Return the [X, Y] coordinate for the center point of the cell that contains the specified text.  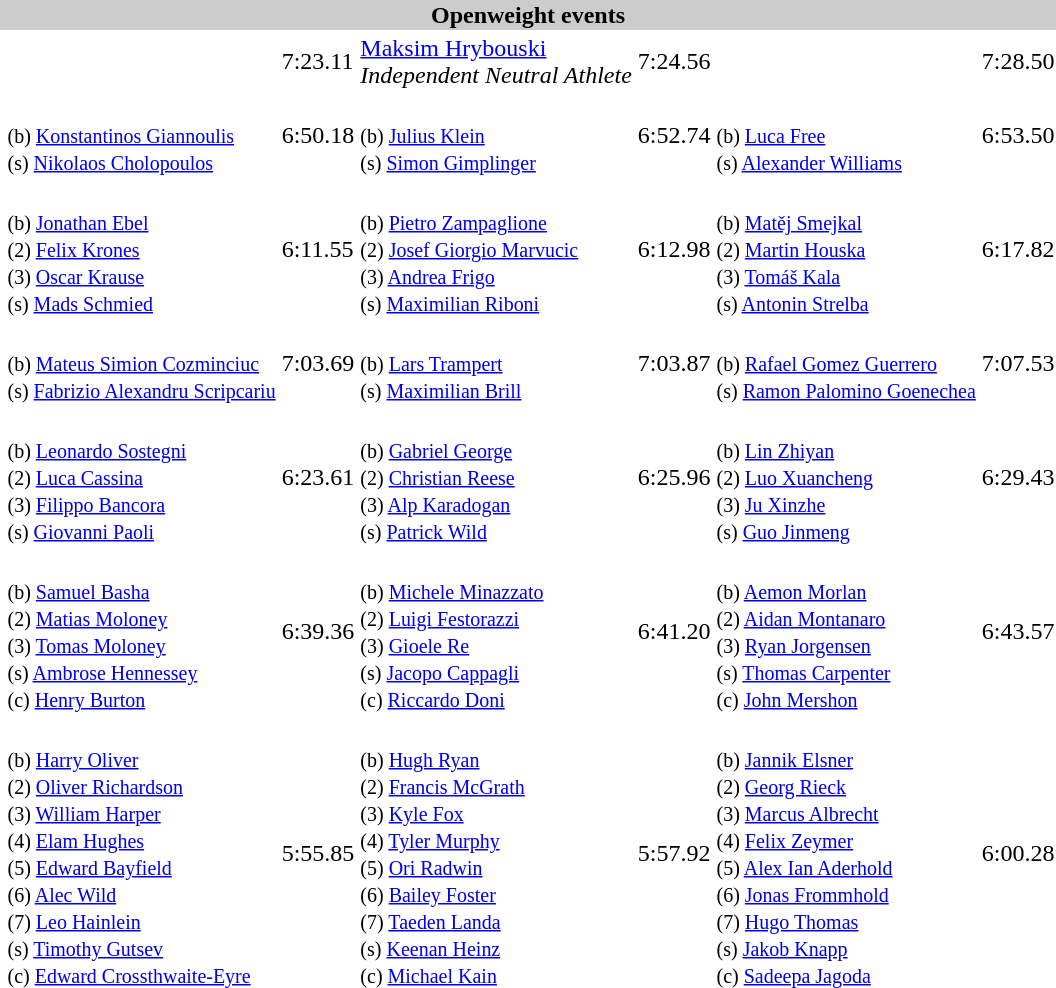
(b) Julius Klein (s) Simon Gimplinger [496, 135]
(b) Gabriel George(2) Christian Reese(3) Alp Karadogan(s) Patrick Wild [496, 477]
(b) Matěj Smejkal(2) Martin Houska(3) Tomáš Kala(s) Antonin Strelba [846, 249]
6:29.43 [1018, 477]
6:53.50 [1018, 135]
7:23.11 [318, 62]
6:23.61 [318, 477]
(b) Konstantinos Giannoulis (s) Nikolaos Cholopoulos [142, 135]
6:11.55 [318, 249]
6:12.98 [674, 249]
6:43.57 [1018, 632]
6:52.74 [674, 135]
6:25.96 [674, 477]
6:39.36 [318, 632]
6:17.82 [1018, 249]
(b) Rafael Gomez Guerrero (s) Ramon Palomino Goenechea [846, 363]
6:50.18 [318, 135]
(b) Lars Trampert (s) Maximilian Brill [496, 363]
(b) Lin Zhiyan(2) Luo Xuancheng(3) Ju Xinzhe(s) Guo Jinmeng [846, 477]
(b) Luca Free (s) Alexander Williams [846, 135]
(b) Pietro Zampaglione(2) Josef Giorgio Marvucic(3) Andrea Frigo(s) Maximilian Riboni [496, 249]
(b) Michele Minazzato(2) Luigi Festorazzi(3) Gioele Re(s) Jacopo Cappagli(c) Riccardo Doni [496, 632]
7:24.56 [674, 62]
(b) Leonardo Sostegni(2) Luca Cassina(3) Filippo Bancora(s) Giovanni Paoli [142, 477]
7:28.50 [1018, 62]
6:41.20 [674, 632]
7:03.69 [318, 363]
7:07.53 [1018, 363]
Openweight events [528, 15]
(b) Samuel Basha(2) Matias Moloney(3) Tomas Moloney(s) Ambrose Hennessey(c) Henry Burton [142, 632]
(b) Jonathan Ebel(2) Felix Krones(3) Oscar Krause(s) Mads Schmied [142, 249]
(b) Mateus Simion Cozminciuc (s) Fabrizio Alexandru Scripcariu [142, 363]
Maksim HrybouskiIndependent Neutral Athlete [496, 62]
(b) Aemon Morlan(2) Aidan Montanaro(3) Ryan Jorgensen(s) Thomas Carpenter(c) John Mershon [846, 632]
7:03.87 [674, 363]
